Determine the [x, y] coordinate at the center of the cell enclosing the given text.  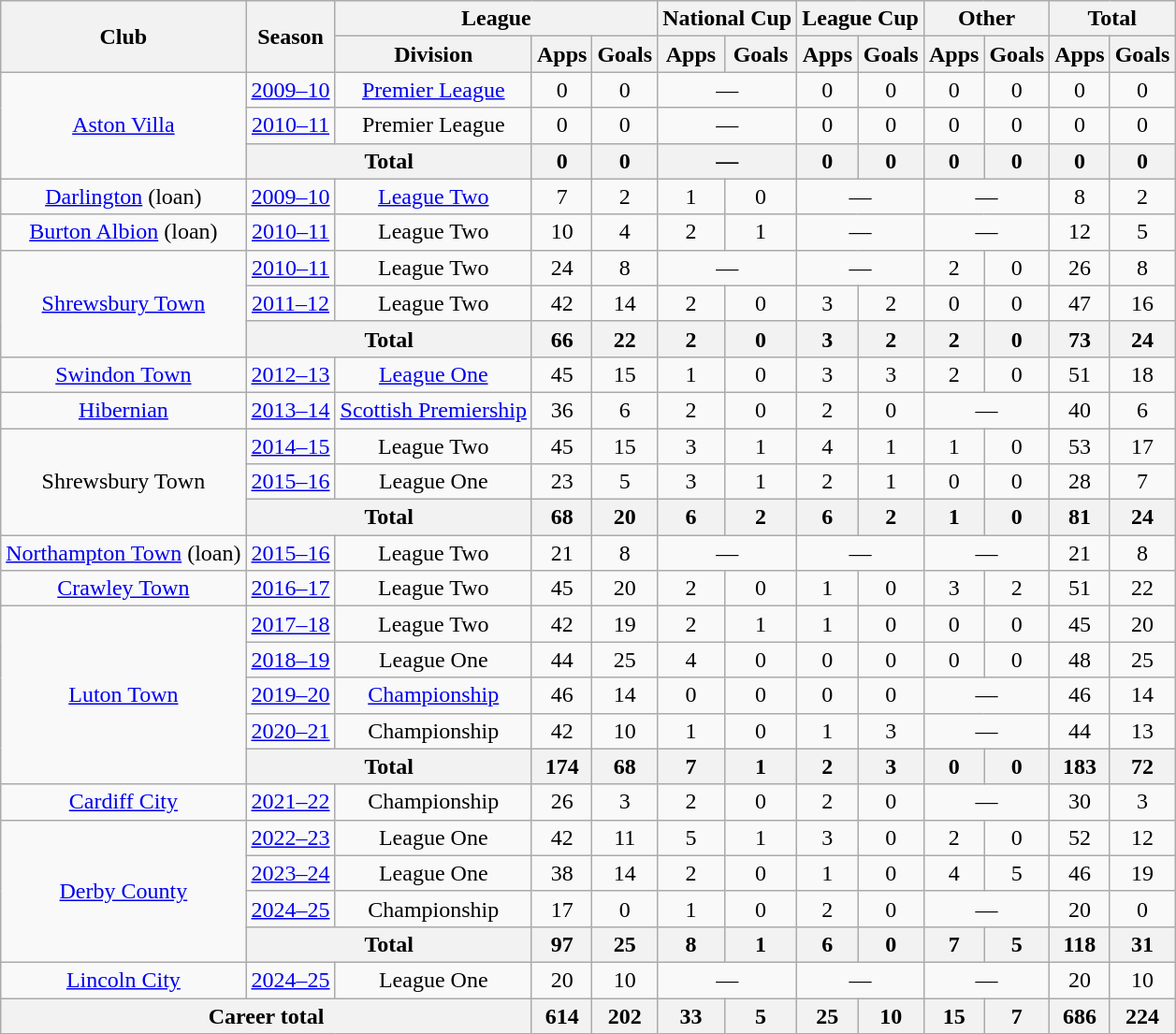
33 [691, 1015]
66 [561, 339]
Luton Town [123, 695]
28 [1080, 482]
183 [1080, 766]
League [496, 19]
Season [290, 36]
2022–23 [290, 837]
31 [1142, 944]
Burton Albion (loan) [123, 232]
97 [561, 944]
72 [1142, 766]
Career total [267, 1015]
2021–22 [290, 802]
686 [1080, 1015]
2018–19 [290, 660]
Lincoln City [123, 980]
Darlington (loan) [123, 197]
23 [561, 482]
18 [1142, 374]
2013–14 [290, 410]
2019–20 [290, 695]
11 [625, 837]
Northampton Town (loan) [123, 553]
2016–17 [290, 589]
53 [1080, 446]
16 [1142, 303]
Scottish Premiership [433, 410]
Club [123, 36]
Aston Villa [123, 125]
Cardiff City [123, 802]
118 [1080, 944]
202 [625, 1015]
47 [1080, 303]
League Cup [861, 19]
52 [1080, 837]
48 [1080, 660]
National Cup [728, 19]
2020–21 [290, 731]
13 [1142, 731]
2011–12 [290, 303]
30 [1080, 802]
Derby County [123, 891]
40 [1080, 410]
2023–24 [290, 873]
Swindon Town [123, 374]
2012–13 [290, 374]
2017–18 [290, 624]
Other [986, 19]
Hibernian [123, 410]
81 [1080, 517]
2014–15 [290, 446]
36 [561, 410]
38 [561, 873]
174 [561, 766]
Crawley Town [123, 589]
Division [433, 54]
73 [1080, 339]
614 [561, 1015]
224 [1142, 1015]
